Extract the [x, y] coordinate from the center of the cell holding the provided text.  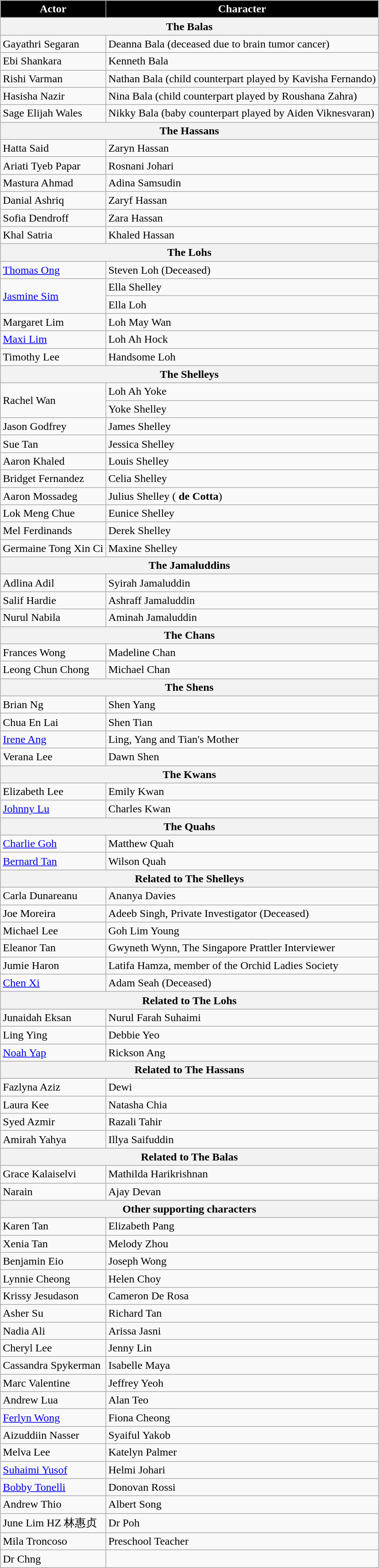
Chua En Lai [53, 722]
Frances Wong [53, 652]
Donovan Rossi [242, 1487]
Maxine Shelley [242, 548]
Khal Satria [53, 235]
Elizabeth Pang [242, 1226]
Debbie Yeo [242, 1035]
Eunice Shelley [242, 514]
Handsome Loh [242, 357]
Bridget Fernandez [53, 478]
The Quahs [189, 826]
Preschool Teacher [242, 1542]
Danial Ashriq [53, 200]
Emily Kwan [242, 792]
The Lohs [189, 253]
Jasmine Sim [53, 296]
Laura Kee [53, 1105]
Helen Choy [242, 1278]
Julius Shelley ( de Cotta) [242, 496]
Adina Samsudin [242, 183]
Loh May Wan [242, 322]
Natasha Chia [242, 1105]
Jumie Haron [53, 965]
Cheryl Lee [53, 1348]
Steven Loh (Deceased) [242, 270]
Lok Meng Chue [53, 514]
Lynnie Cheong [53, 1278]
Related to The Hassans [189, 1070]
Syed Azmir [53, 1122]
Grace Kalaiselvi [53, 1174]
Joe Moreira [53, 913]
Mel Ferdinands [53, 531]
Related to The Lohs [189, 1000]
Syaiful Yakob [242, 1435]
Hasisha Nazir [53, 96]
Nikky Bala (baby counterpart played by Aiden Viknesvaran) [242, 113]
Shen Yang [242, 705]
Alan Teo [242, 1400]
Ling, Yang and Tian's Mother [242, 739]
Wilson Quah [242, 861]
Karen Tan [53, 1226]
Loh Ah Yoke [242, 392]
Chen Xi [53, 983]
Germaine Tong Xin Ci [53, 548]
Cassandra Spykerman [53, 1366]
Xenia Tan [53, 1244]
Derek Shelley [242, 531]
Latifa Hamza, member of the Orchid Ladies Society [242, 965]
Michael Chan [242, 670]
Elizabeth Lee [53, 792]
Aaron Khaled [53, 461]
Adlina Adil [53, 583]
The Hassans [189, 131]
James Shelley [242, 426]
Andrew Lua [53, 1400]
Ajay Devan [242, 1192]
Dawn Shen [242, 757]
Hatta Said [53, 148]
Celia Shelley [242, 478]
Cameron De Rosa [242, 1296]
Brian Ng [53, 705]
Dr Chng [53, 1559]
Ella Loh [242, 305]
Narain [53, 1192]
Kenneth Bala [242, 61]
Related to The Shelleys [189, 879]
Timothy Lee [53, 357]
Related to The Balas [189, 1157]
Charlie Goh [53, 844]
Khaled Hassan [242, 235]
Leong Chun Chong [53, 670]
Irene Ang [53, 739]
Carla Dunareanu [53, 896]
Arissa Jasni [242, 1331]
Adeeb Singh, Private Investigator (Deceased) [242, 913]
Ashraff Jamaluddin [242, 600]
Salif Hardie [53, 600]
Jenny Lin [242, 1348]
Shen Tian [242, 722]
Zara Hassan [242, 218]
Nina Bala (child counterpart played by Roushana Zahra) [242, 96]
June Lim HZ 林惠贞 [53, 1523]
Actor [53, 9]
Maxi Lim [53, 339]
Aaron Mossadeg [53, 496]
Gayathri Segaran [53, 44]
Sage Elijah Wales [53, 113]
Character [242, 9]
Joseph Wong [242, 1261]
Melody Zhou [242, 1244]
Dr Poh [242, 1523]
Zaryf Hassan [242, 200]
Thomas Ong [53, 270]
Mathilda Harikrishnan [242, 1174]
Goh Lim Young [242, 931]
Isabelle Maya [242, 1366]
Deanna Bala (deceased due to brain tumor cancer) [242, 44]
Dewi [242, 1087]
Katelyn Palmer [242, 1452]
Jason Godfrey [53, 426]
Rosnani Johari [242, 165]
Nurul Nabila [53, 618]
Bernard Tan [53, 861]
Johnny Lu [53, 809]
The Balas [189, 26]
Jeffrey Yeoh [242, 1383]
Syirah Jamaluddin [242, 583]
Rachel Wan [53, 400]
Aizuddiin Nasser [53, 1435]
Gwyneth Wynn, The Singapore Prattler Interviewer [242, 948]
Rickson Ang [242, 1052]
Charles Kwan [242, 809]
Benjamin Eio [53, 1261]
The Shens [189, 687]
Mila Troncoso [53, 1542]
Ling Ying [53, 1035]
Junaidah Eksan [53, 1017]
Aminah Jamaluddin [242, 618]
Zaryn Hassan [242, 148]
Helmi Johari [242, 1470]
Krissy Jesudason [53, 1296]
Nurul Farah Suhaimi [242, 1017]
Suhaimi Yusof [53, 1470]
Ferlyn Wong [53, 1418]
Rishi Varman [53, 79]
Nadia Ali [53, 1331]
Razali Tahir [242, 1122]
Madeline Chan [242, 652]
Matthew Quah [242, 844]
Nathan Bala (child counterpart played by Kavisha Fernando) [242, 79]
Jessica Shelley [242, 444]
Noah Yap [53, 1052]
Other supporting characters [189, 1209]
Melva Lee [53, 1452]
Fazlyna Aziz [53, 1087]
Sue Tan [53, 444]
Mastura Ahmad [53, 183]
Ananya Davies [242, 896]
Richard Tan [242, 1313]
Sofia Dendroff [53, 218]
Marc Valentine [53, 1383]
Albert Song [242, 1504]
Michael Lee [53, 931]
Bobby Tonelli [53, 1487]
The Jamaluddins [189, 566]
Amirah Yahya [53, 1139]
The Chans [189, 635]
Illya Saifuddin [242, 1139]
The Shelleys [189, 374]
Andrew Thio [53, 1504]
Verana Lee [53, 757]
Eleanor Tan [53, 948]
The Kwans [189, 774]
Louis Shelley [242, 461]
Loh Ah Hock [242, 339]
Ebi Shankara [53, 61]
Asher Su [53, 1313]
Adam Seah (Deceased) [242, 983]
Fiona Cheong [242, 1418]
Ariati Tyeb Papar [53, 165]
Ella Shelley [242, 287]
Margaret Lim [53, 322]
Yoke Shelley [242, 409]
